Identify which cell holds the provided text, then report its [x, y] central coordinate. 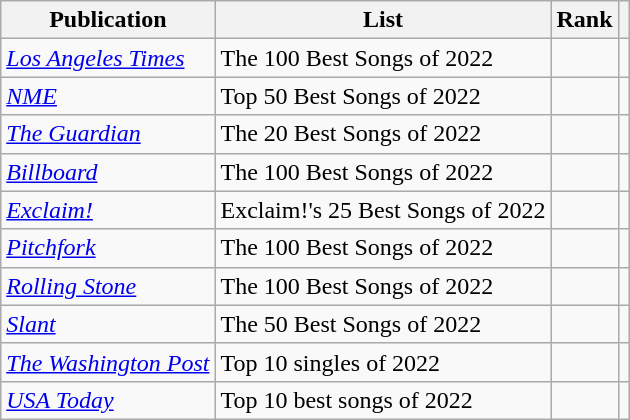
List [383, 20]
Exclaim!'s 25 Best Songs of 2022 [383, 210]
Los Angeles Times [108, 58]
The 50 Best Songs of 2022 [383, 324]
The Guardian [108, 134]
Exclaim! [108, 210]
Top 10 singles of 2022 [383, 362]
Rolling Stone [108, 286]
Top 10 best songs of 2022 [383, 400]
NME [108, 96]
The 20 Best Songs of 2022 [383, 134]
Billboard [108, 172]
Pitchfork [108, 248]
The Washington Post [108, 362]
USA Today [108, 400]
Publication [108, 20]
Rank [584, 20]
Slant [108, 324]
Top 50 Best Songs of 2022 [383, 96]
